Output the [x, y] coordinate of the center of the cell containing the given text.  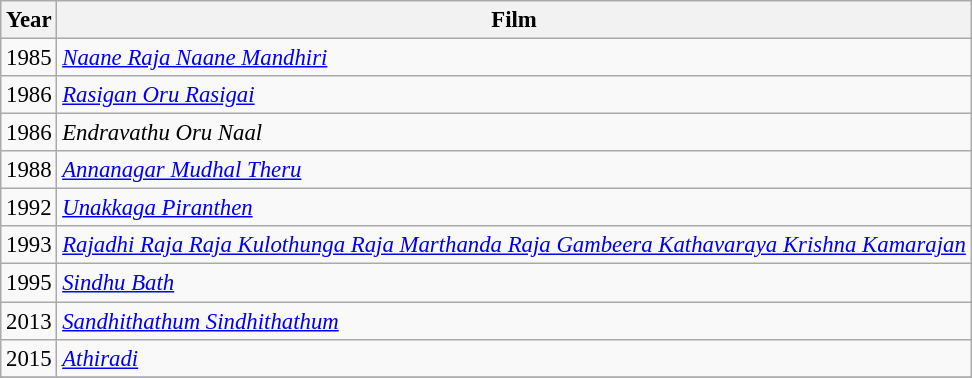
Athiradi [514, 358]
1985 [29, 58]
2013 [29, 321]
Rajadhi Raja Raja Kulothunga Raja Marthanda Raja Gambeera Kathavaraya Krishna Kamarajan [514, 245]
Annanagar Mudhal Theru [514, 170]
Naane Raja Naane Mandhiri [514, 58]
2015 [29, 358]
Unakkaga Piranthen [514, 208]
1993 [29, 245]
Year [29, 20]
1992 [29, 208]
Rasigan Oru Rasigai [514, 95]
Sandhithathum Sindhithathum [514, 321]
Sindhu Bath [514, 283]
1988 [29, 170]
Film [514, 20]
1995 [29, 283]
Endravathu Oru Naal [514, 133]
